Return the (X, Y) coordinate for the center point of the cell that contains the specified text.  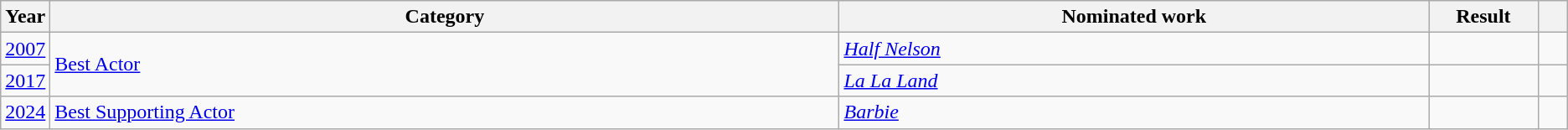
Category (445, 17)
Year (25, 17)
Nominated work (1134, 17)
2017 (25, 81)
Best Supporting Actor (445, 112)
Best Actor (445, 65)
Barbie (1134, 112)
2024 (25, 112)
La La Land (1134, 81)
Result (1484, 17)
2007 (25, 49)
Half Nelson (1134, 49)
